Provide the (X, Y) coordinate of the cell's center where the given text is located.  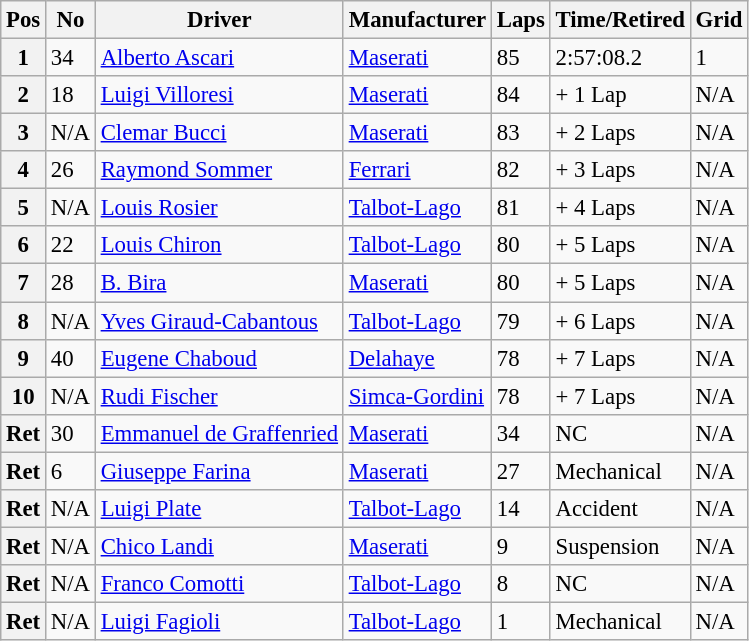
Giuseppe Farina (219, 471)
22 (71, 245)
84 (520, 95)
Raymond Sommer (219, 170)
Suspension (620, 546)
Accident (620, 509)
2:57:08.2 (620, 58)
30 (71, 433)
27 (520, 471)
Yves Giraud-Cabantous (219, 321)
+ 2 Laps (620, 133)
Alberto Ascari (219, 58)
Pos (24, 20)
Clemar Bucci (219, 133)
Louis Chiron (219, 245)
Luigi Plate (219, 509)
2 (24, 95)
4 (24, 170)
Laps (520, 20)
+ 3 Laps (620, 170)
28 (71, 283)
Louis Rosier (219, 208)
Rudi Fischer (219, 396)
81 (520, 208)
Manufacturer (417, 20)
82 (520, 170)
Simca-Gordini (417, 396)
+ 6 Laps (620, 321)
+ 1 Lap (620, 95)
5 (24, 208)
26 (71, 170)
+ 4 Laps (620, 208)
Emmanuel de Graffenried (219, 433)
40 (71, 358)
Eugene Chaboud (219, 358)
Ferrari (417, 170)
Time/Retired (620, 20)
Driver (219, 20)
10 (24, 396)
83 (520, 133)
79 (520, 321)
18 (71, 95)
85 (520, 58)
Luigi Villoresi (219, 95)
Franco Comotti (219, 584)
7 (24, 283)
B. Bira (219, 283)
Delahaye (417, 358)
Chico Landi (219, 546)
Luigi Fagioli (219, 621)
14 (520, 509)
3 (24, 133)
No (71, 20)
Grid (718, 20)
